Find where the given text appears and provide that cell's center as [X, Y] coordinate. 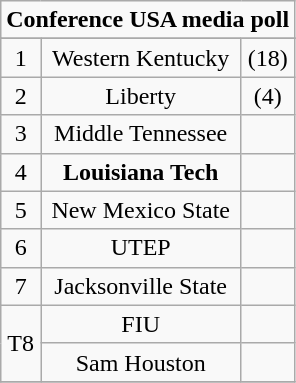
Liberty [141, 96]
FIU [141, 324]
5 [21, 210]
4 [21, 172]
Conference USA media poll [148, 20]
6 [21, 248]
3 [21, 134]
Sam Houston [141, 362]
7 [21, 286]
Jacksonville State [141, 286]
2 [21, 96]
1 [21, 58]
New Mexico State [141, 210]
(18) [268, 58]
T8 [21, 343]
Middle Tennessee [141, 134]
Western Kentucky [141, 58]
(4) [268, 96]
Louisiana Tech [141, 172]
UTEP [141, 248]
